Return (X, Y) of the center of cell containing provided text 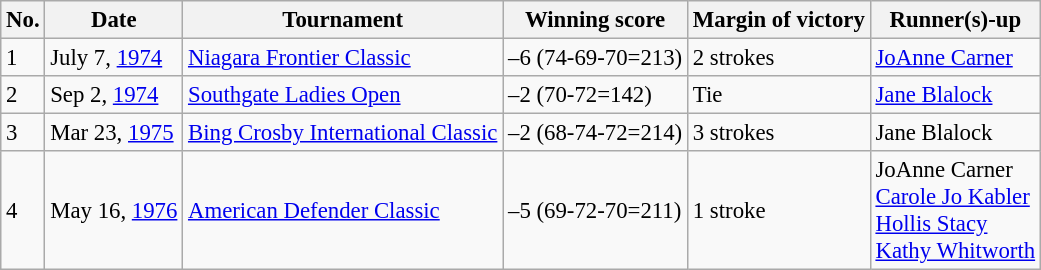
Southgate Ladies Open (343, 95)
Bing Crosby International Classic (343, 133)
Date (114, 20)
Tie (778, 95)
3 strokes (778, 133)
1 (23, 58)
May 16, 1976 (114, 210)
Margin of victory (778, 20)
American Defender Classic (343, 210)
Niagara Frontier Classic (343, 58)
July 7, 1974 (114, 58)
Sep 2, 1974 (114, 95)
1 stroke (778, 210)
–2 (70-72=142) (596, 95)
2 strokes (778, 58)
JoAnne Carner Carole Jo Kabler Hollis Stacy Kathy Whitworth (955, 210)
2 (23, 95)
4 (23, 210)
Runner(s)-up (955, 20)
No. (23, 20)
JoAnne Carner (955, 58)
3 (23, 133)
Winning score (596, 20)
–5 (69-72-70=211) (596, 210)
–2 (68-74-72=214) (596, 133)
Tournament (343, 20)
–6 (74-69-70=213) (596, 58)
Mar 23, 1975 (114, 133)
